Determine the (X, Y) coordinate at the center of the cell enclosing the given text.  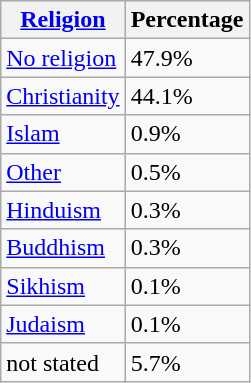
Hinduism (63, 210)
Judaism (63, 324)
not stated (63, 362)
Christianity (63, 96)
Religion (63, 20)
Percentage (187, 20)
47.9% (187, 58)
5.7% (187, 362)
No religion (63, 58)
0.5% (187, 172)
0.9% (187, 134)
Sikhism (63, 286)
Other (63, 172)
Islam (63, 134)
44.1% (187, 96)
Buddhism (63, 248)
